Extract the (X, Y) coordinate from the center of the cell holding the provided text.  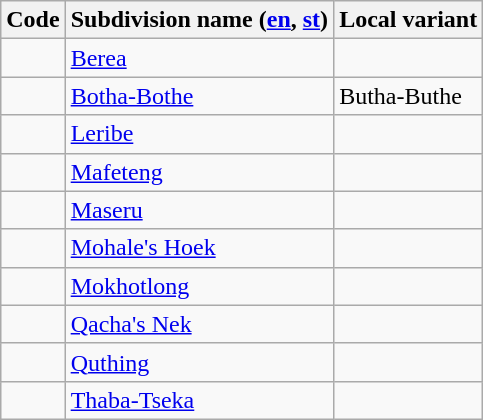
Mafeteng (199, 172)
Mokhotlong (199, 286)
Local variant (408, 20)
Qacha's Nek (199, 324)
Quthing (199, 362)
Botha-Bothe (199, 96)
Butha-Buthe (408, 96)
Mohale's Hoek (199, 248)
Leribe (199, 134)
Thaba-Tseka (199, 400)
Berea (199, 58)
Maseru (199, 210)
Subdivision name (en, st) (199, 20)
Code (33, 20)
